Scan for the cell matching the given text and deliver its [X, Y] coordinate at center. 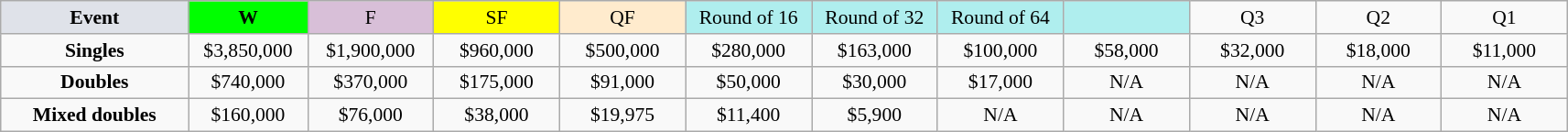
$175,000 [497, 82]
W [248, 17]
$280,000 [749, 50]
QF [622, 17]
$58,000 [1127, 50]
$19,975 [622, 115]
$11,400 [749, 115]
$5,900 [874, 115]
Round of 32 [874, 17]
Singles [95, 50]
$100,000 [1000, 50]
SF [497, 17]
Event [95, 17]
Q3 [1252, 17]
Round of 16 [749, 17]
$38,000 [497, 115]
Q2 [1379, 17]
Round of 64 [1000, 17]
$160,000 [248, 115]
F [371, 17]
Doubles [95, 82]
$50,000 [749, 82]
$76,000 [371, 115]
$740,000 [248, 82]
$18,000 [1379, 50]
$1,900,000 [371, 50]
$500,000 [622, 50]
$370,000 [371, 82]
$960,000 [497, 50]
$163,000 [874, 50]
Mixed doubles [95, 115]
$11,000 [1505, 50]
Q1 [1505, 17]
$3,850,000 [248, 50]
$30,000 [874, 82]
$17,000 [1000, 82]
$32,000 [1252, 50]
$91,000 [622, 82]
